Capture the cell that displays the provided text and extract its [X, Y] central coordinate. 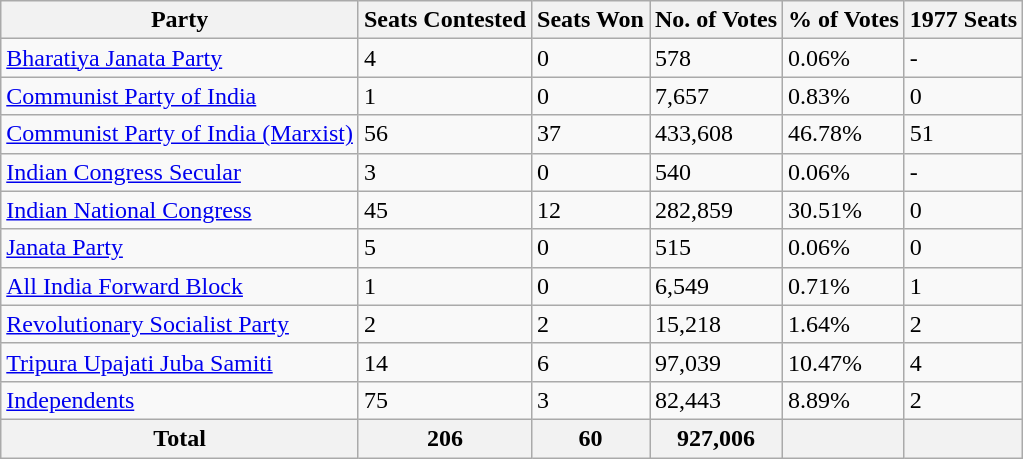
540 [716, 172]
282,859 [716, 210]
5 [444, 248]
6,549 [716, 286]
12 [591, 210]
0.71% [844, 286]
30.51% [844, 210]
51 [963, 134]
Party [180, 20]
7,657 [716, 96]
15,218 [716, 324]
1977 Seats [963, 20]
433,608 [716, 134]
927,006 [716, 438]
Seats Contested [444, 20]
56 [444, 134]
60 [591, 438]
82,443 [716, 400]
All India Forward Block [180, 286]
8.89% [844, 400]
46.78% [844, 134]
Communist Party of India [180, 96]
Total [180, 438]
37 [591, 134]
1.64% [844, 324]
97,039 [716, 362]
Communist Party of India (Marxist) [180, 134]
Bharatiya Janata Party [180, 58]
% of Votes [844, 20]
6 [591, 362]
Indian National Congress [180, 210]
14 [444, 362]
515 [716, 248]
Janata Party [180, 248]
45 [444, 210]
578 [716, 58]
No. of Votes [716, 20]
75 [444, 400]
Independents [180, 400]
Seats Won [591, 20]
0.83% [844, 96]
Revolutionary Socialist Party [180, 324]
10.47% [844, 362]
206 [444, 438]
Indian Congress Secular [180, 172]
Tripura Upajati Juba Samiti [180, 362]
